Capture the cell that displays the provided text and extract its (X, Y) central coordinate. 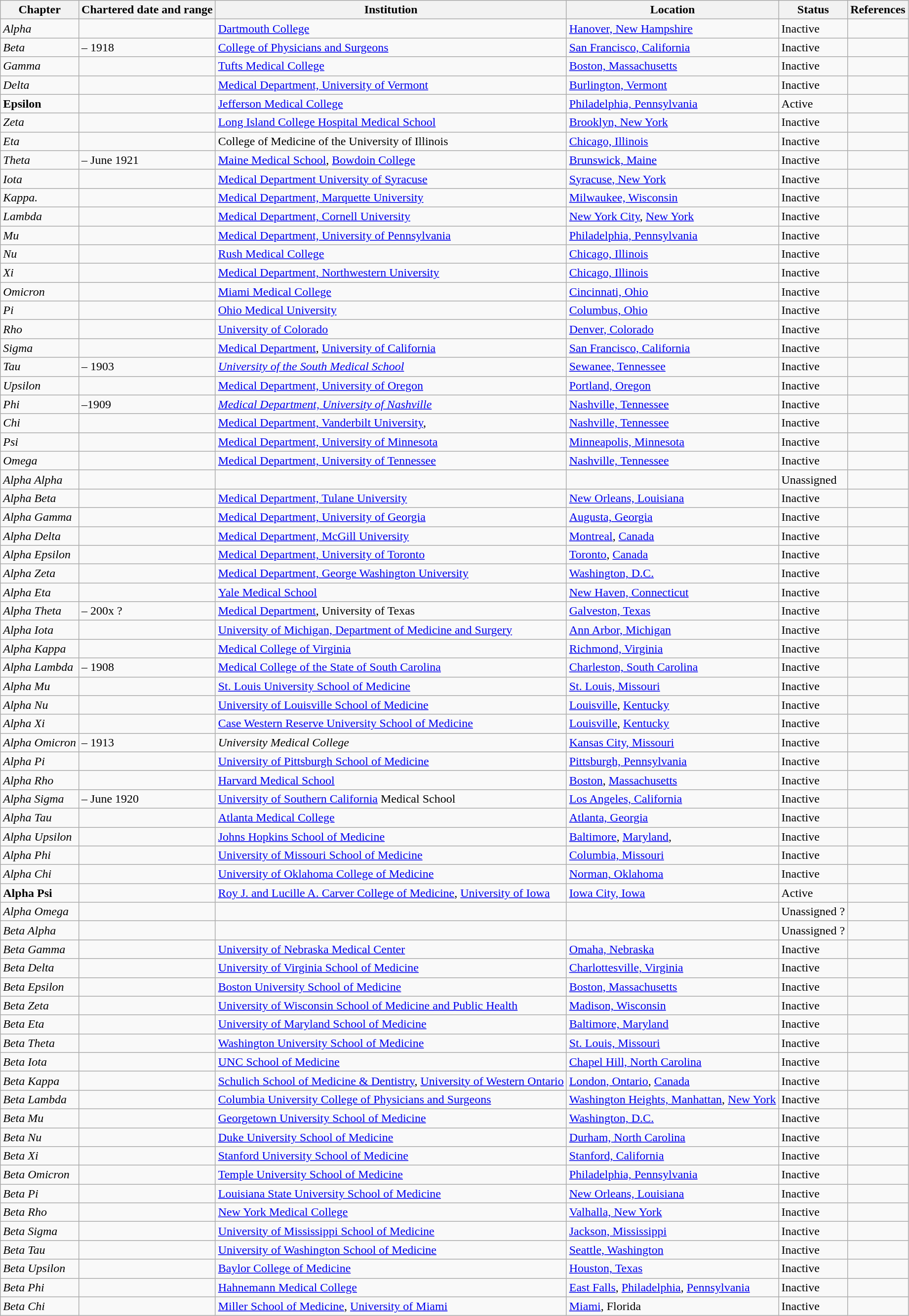
Stanford University School of Medicine (391, 1156)
Iota (40, 179)
College of Physicians and Surgeons (391, 47)
University of Michigan, Department of Medicine and Surgery (391, 630)
Alpha Eta (40, 592)
Beta Kappa (40, 1081)
Beta Lambda (40, 1099)
Richmond, Virginia (672, 649)
– 1903 (147, 367)
Alpha Delta (40, 536)
Medical Department, Northwestern University (391, 273)
Tufts Medical College (391, 66)
Medical Department, Marquette University (391, 197)
Beta Zeta (40, 1006)
Maine Medical School, Bowdoin College (391, 160)
Medical Department, University of Tennessee (391, 461)
Omega (40, 461)
Beta (40, 47)
Atlanta, Georgia (672, 817)
Charlottesville, Virginia (672, 968)
Norman, Oklahoma (672, 874)
Baltimore, Maryland (672, 1024)
University Medical College (391, 742)
Beta Gamma (40, 949)
Brunswick, Maine (672, 160)
Charleston, South Carolina (672, 667)
Case Western Reserve University School of Medicine (391, 724)
Valhalla, New York (672, 1212)
Beta Theta (40, 1043)
Medical College of Virginia (391, 649)
Alpha Kappa (40, 649)
Boston University School of Medicine (391, 987)
Syracuse, New York (672, 179)
East Falls, Philadelphia, Pennsylvania (672, 1287)
University of Maryland School of Medicine (391, 1024)
Medical Department, University of California (391, 348)
Baltimore, Maryland, (672, 837)
Alpha Mu (40, 686)
Alpha Tau (40, 817)
Phi (40, 404)
Beta Rho (40, 1212)
Kappa. (40, 197)
Jackson, Mississippi (672, 1231)
Beta Iota (40, 1062)
Houston, Texas (672, 1269)
College of Medicine of the University of Illinois (391, 141)
Chartered date and range (147, 10)
Hahnemann Medical College (391, 1287)
University of Mississippi School of Medicine (391, 1231)
University of Missouri School of Medicine (391, 855)
Medical Department, University of Minnesota (391, 442)
Ohio Medical University (391, 310)
Theta (40, 160)
Iowa City, Iowa (672, 893)
Long Island College Hospital Medical School (391, 122)
Alpha (40, 29)
Stanford, California (672, 1156)
Milwaukee, Wisconsin (672, 197)
University of Washington School of Medicine (391, 1250)
Washington University School of Medicine (391, 1043)
Alpha Xi (40, 724)
Rush Medical College (391, 254)
– June 1921 (147, 160)
University of Pittsburgh School of Medicine (391, 761)
Beta Upsilon (40, 1269)
St. Louis University School of Medicine (391, 686)
Beta Phi (40, 1287)
Medical Department, University of Oregon (391, 386)
Medical Department, University of Pennsylvania (391, 235)
Medical Department, Vanderbilt University, (391, 423)
Unassigned (813, 479)
Alpha Omicron (40, 742)
Schulich School of Medicine & Dentistry, University of Western Ontario (391, 1081)
Status (813, 10)
Medical Department, University of Vermont (391, 85)
Washington Heights, Manhattan, New York (672, 1099)
Alpha Gamma (40, 517)
Atlanta Medical College (391, 817)
Medical Department, University of Texas (391, 611)
Upsilon (40, 386)
Medical Department, Cornell University (391, 216)
Zeta (40, 122)
Roy J. and Lucille A. Carver College of Medicine, University of Iowa (391, 893)
Louisiana State University School of Medicine (391, 1194)
– 200x ? (147, 611)
Beta Eta (40, 1024)
Burlington, Vermont (672, 85)
Medical Department, University of Toronto (391, 555)
Kansas City, Missouri (672, 742)
Nu (40, 254)
Ann Arbor, Michigan (672, 630)
–1909 (147, 404)
Psi (40, 442)
New Haven, Connecticut (672, 592)
Medical College of the State of South Carolina (391, 667)
University of Virginia School of Medicine (391, 968)
University of Nebraska Medical Center (391, 949)
Montreal, Canada (672, 536)
Institution (391, 10)
Medical Department, Tulane University (391, 498)
Alpha Omega (40, 912)
Hanover, New Hampshire (672, 29)
Rho (40, 329)
Augusta, Georgia (672, 517)
University of Southern California Medical School (391, 799)
Beta Sigma (40, 1231)
Miami Medical College (391, 292)
Alpha Nu (40, 705)
Sewanee, Tennessee (672, 367)
Alpha Theta (40, 611)
Alpha Lambda (40, 667)
Alpha Alpha (40, 479)
Alpha Iota (40, 630)
Columbia University College of Physicians and Surgeons (391, 1099)
Duke University School of Medicine (391, 1137)
Beta Alpha (40, 930)
Georgetown University School of Medicine (391, 1118)
Medical Department University of Syracuse (391, 179)
Cincinnati, Ohio (672, 292)
Epsilon (40, 104)
Alpha Rho (40, 780)
Columbia, Missouri (672, 855)
Los Angeles, California (672, 799)
Alpha Psi (40, 893)
Alpha Pi (40, 761)
Miami, Florida (672, 1306)
Eta (40, 141)
Madison, Wisconsin (672, 1006)
Beta Pi (40, 1194)
Mu (40, 235)
Galveston, Texas (672, 611)
Harvard Medical School (391, 780)
Baylor College of Medicine (391, 1269)
Gamma (40, 66)
Medical Department, George Washington University (391, 574)
Pi (40, 310)
References (878, 10)
Toronto, Canada (672, 555)
University of Oklahoma College of Medicine (391, 874)
Dartmouth College (391, 29)
– 1908 (147, 667)
Alpha Upsilon (40, 837)
– 1913 (147, 742)
Lambda (40, 216)
University of Wisconsin School of Medicine and Public Health (391, 1006)
Beta Tau (40, 1250)
– June 1920 (147, 799)
Medical Department, McGill University (391, 536)
Chapel Hill, North Carolina (672, 1062)
Beta Omicron (40, 1175)
Minneapolis, Minnesota (672, 442)
Sigma (40, 348)
Alpha Epsilon (40, 555)
Beta Epsilon (40, 987)
Alpha Zeta (40, 574)
Denver, Colorado (672, 329)
Seattle, Washington (672, 1250)
Beta Xi (40, 1156)
Medical Department, University of Nashville (391, 404)
Brooklyn, New York (672, 122)
Johns Hopkins School of Medicine (391, 837)
Delta (40, 85)
Yale Medical School (391, 592)
Tau (40, 367)
Alpha Chi (40, 874)
Omicron (40, 292)
Jefferson Medical College (391, 104)
Chi (40, 423)
Miller School of Medicine, University of Miami (391, 1306)
University of Louisville School of Medicine (391, 705)
Alpha Phi (40, 855)
– 1918 (147, 47)
London, Ontario, Canada (672, 1081)
Chapter (40, 10)
University of the South Medical School (391, 367)
Pittsburgh, Pennsylvania (672, 761)
Omaha, Nebraska (672, 949)
Beta Nu (40, 1137)
Alpha Sigma (40, 799)
Xi (40, 273)
Alpha Beta (40, 498)
University of Colorado (391, 329)
Location (672, 10)
UNC School of Medicine (391, 1062)
Columbus, Ohio (672, 310)
Medical Department, University of Georgia (391, 517)
Portland, Oregon (672, 386)
Temple University School of Medicine (391, 1175)
New York Medical College (391, 1212)
New York City, New York (672, 216)
Durham, North Carolina (672, 1137)
Beta Chi (40, 1306)
Beta Delta (40, 968)
Beta Mu (40, 1118)
